Identify which cell holds the provided text, then report its (X, Y) central coordinate. 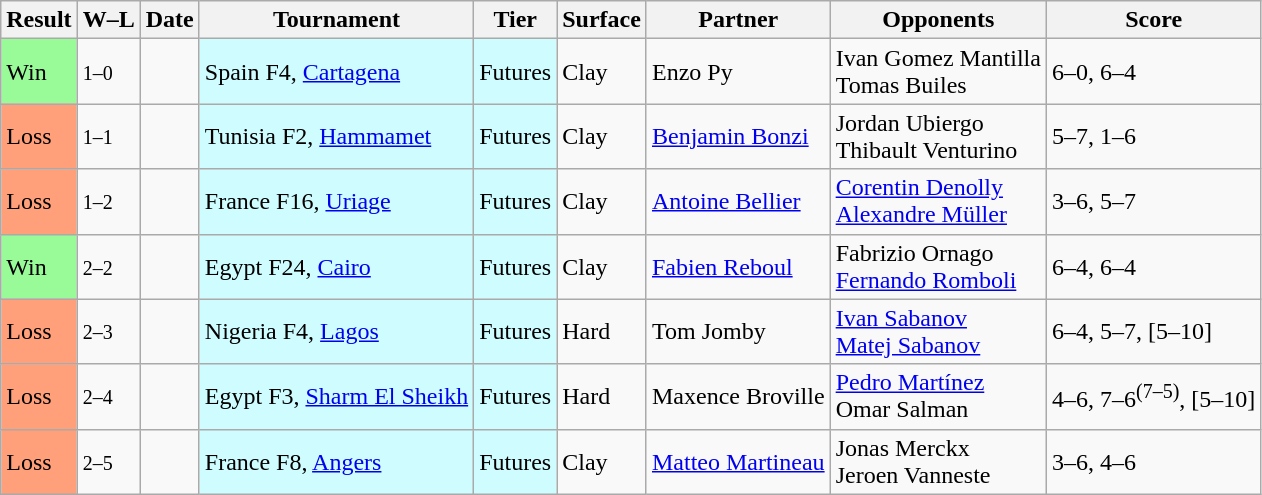
Jonas Merckx Jeroen Vanneste (938, 462)
2–5 (108, 462)
Pedro Martínez Omar Salman (938, 396)
2–2 (108, 266)
Date (170, 20)
Spain F4, Cartagena (336, 72)
Fabien Reboul (738, 266)
Fabrizio Ornago Fernando Romboli (938, 266)
2–3 (108, 332)
6–0, 6–4 (1153, 72)
1–1 (108, 136)
Tier (516, 20)
4–6, 7–6(7–5), [5–10] (1153, 396)
3–6, 5–7 (1153, 202)
W–L (108, 20)
6–4, 5–7, [5–10] (1153, 332)
Antoine Bellier (738, 202)
6–4, 6–4 (1153, 266)
Jordan Ubiergo Thibault Venturino (938, 136)
Matteo Martineau (738, 462)
2–4 (108, 396)
Tunisia F2, Hammamet (336, 136)
Tom Jomby (738, 332)
Surface (602, 20)
Egypt F24, Cairo (336, 266)
Ivan Gomez Mantilla Tomas Builes (938, 72)
Score (1153, 20)
Partner (738, 20)
Tournament (336, 20)
Corentin Denolly Alexandre Müller (938, 202)
Egypt F3, Sharm El Sheikh (336, 396)
France F8, Angers (336, 462)
France F16, Uriage (336, 202)
1–0 (108, 72)
Benjamin Bonzi (738, 136)
Opponents (938, 20)
Maxence Broville (738, 396)
1–2 (108, 202)
5–7, 1–6 (1153, 136)
3–6, 4–6 (1153, 462)
Ivan Sabanov Matej Sabanov (938, 332)
Result (39, 20)
Nigeria F4, Lagos (336, 332)
Enzo Py (738, 72)
